Search for the cell housing the specified text and yield its [X, Y] center coordinate. 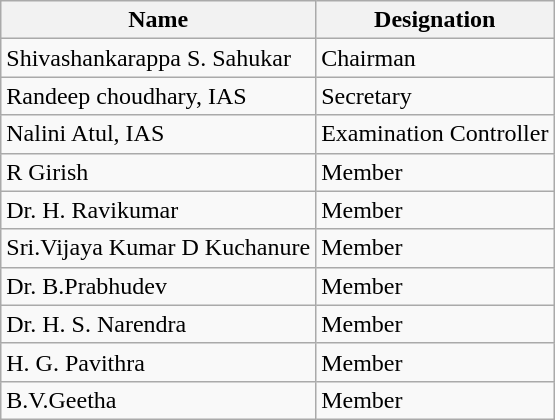
Secretary [435, 96]
Randeep choudhary, IAS [158, 96]
R Girish [158, 172]
Dr. H. Ravikumar [158, 210]
Dr. H. S. Narendra [158, 324]
Sri.Vijaya Kumar D Kuchanure [158, 248]
B.V.Geetha [158, 400]
Designation [435, 20]
Chairman [435, 58]
Examination Controller [435, 134]
H. G. Pavithra [158, 362]
Nalini Atul, IAS [158, 134]
Dr. B.Prabhudev [158, 286]
Shivashankarappa S. Sahukar [158, 58]
Name [158, 20]
